Detect which cell encompasses the target text, then output its [x, y] center coordinate. 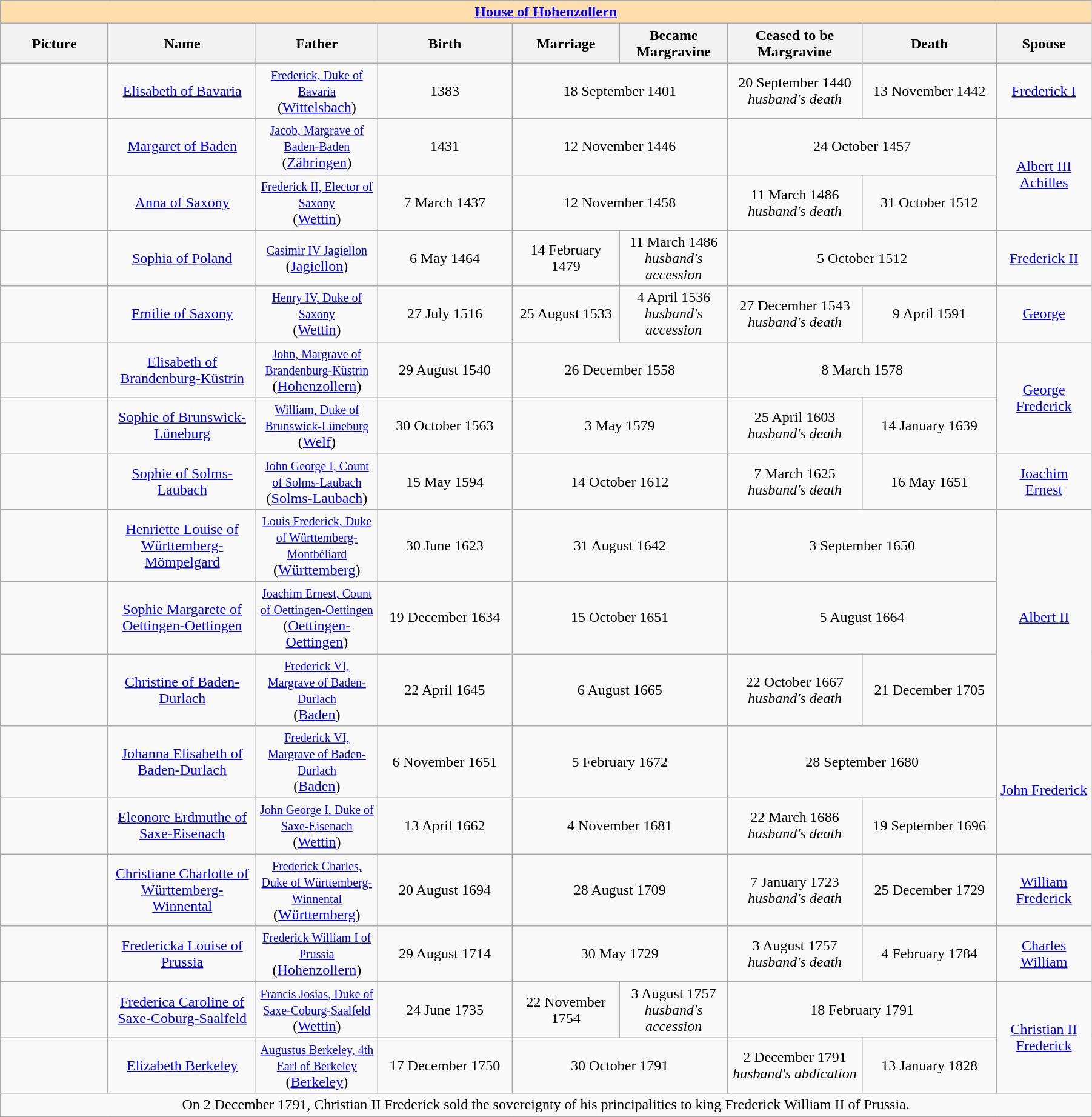
Henriette Louise of Württemberg-Mömpelgard [182, 545]
5 August 1664 [862, 617]
28 August 1709 [619, 890]
Frederick Charles, Duke of Württemberg-Winnental(Württemberg) [317, 890]
30 October 1791 [619, 1065]
2 December 1791husband's abdication [794, 1065]
William, Duke of Brunswick-Lüneburg(Welf) [317, 425]
22 October 1667husband's death [794, 690]
17 December 1750 [445, 1065]
19 September 1696 [930, 826]
18 September 1401 [619, 91]
Frederick II [1044, 258]
Charles William [1044, 954]
12 November 1458 [619, 202]
20 September 1440husband's death [794, 91]
22 April 1645 [445, 690]
5 February 1672 [619, 762]
28 September 1680 [862, 762]
31 October 1512 [930, 202]
25 December 1729 [930, 890]
Anna of Saxony [182, 202]
5 October 1512 [862, 258]
Jacob, Margrave of Baden-Baden(Zähringen) [317, 147]
Elizabeth Berkeley [182, 1065]
Christine of Baden-Durlach [182, 690]
6 November 1651 [445, 762]
16 May 1651 [930, 481]
Johanna Elisabeth of Baden-Durlach [182, 762]
Sophia of Poland [182, 258]
7 March 1437 [445, 202]
John, Margrave of Brandenburg-Küstrin(Hohenzollern) [317, 370]
15 May 1594 [445, 481]
Elisabeth of Bavaria [182, 91]
31 August 1642 [619, 545]
Christiane Charlotte of Württemberg-Winnental [182, 890]
3 August 1757husband's accession [674, 1010]
Frederick II, Elector of Saxony(Wettin) [317, 202]
7 January 1723husband's death [794, 890]
21 December 1705 [930, 690]
Joachim Ernest [1044, 481]
27 December 1543husband's death [794, 314]
Frederica Caroline of Saxe-Coburg-Saalfeld [182, 1010]
Christian II Frederick [1044, 1038]
22 November 1754 [566, 1010]
3 September 1650 [862, 545]
Francis Josias, Duke of Saxe-Coburg-Saalfeld(Wettin) [317, 1010]
John George I, Duke of Saxe-Eisenach(Wettin) [317, 826]
Casimir IV Jagiellon(Jagiellon) [317, 258]
6 August 1665 [619, 690]
13 November 1442 [930, 91]
Picture [55, 44]
John George I, Count of Solms-Laubach(Solms-Laubach) [317, 481]
14 October 1612 [619, 481]
William Frederick [1044, 890]
14 January 1639 [930, 425]
4 February 1784 [930, 954]
John Frederick [1044, 790]
11 March 1486husband's death [794, 202]
13 January 1828 [930, 1065]
Frederick, Duke of Bavaria(Wittelsbach) [317, 91]
George [1044, 314]
14 February 1479 [566, 258]
4 April 1536husband's accession [674, 314]
House of Hohenzollern [546, 12]
4 November 1681 [619, 826]
Death [930, 44]
25 April 1603husband's death [794, 425]
30 May 1729 [619, 954]
Sophie of Brunswick-Lüneburg [182, 425]
Father [317, 44]
30 October 1563 [445, 425]
Emilie of Saxony [182, 314]
26 December 1558 [619, 370]
Frederick I [1044, 91]
12 November 1446 [619, 147]
11 March 1486husband's accession [674, 258]
Henry IV, Duke of Saxony(Wettin) [317, 314]
George Frederick [1044, 398]
19 December 1634 [445, 617]
Joachim Ernest, Count of Oettingen-Oettingen(Oettingen-Oettingen) [317, 617]
27 July 1516 [445, 314]
Name [182, 44]
Albert III Achilles [1044, 175]
6 May 1464 [445, 258]
1431 [445, 147]
29 August 1540 [445, 370]
Fredericka Louise of Prussia [182, 954]
Louis Frederick, Duke of Württemberg-Montbéliard(Württemberg) [317, 545]
Became Margravine [674, 44]
Birth [445, 44]
Frederick William I of Prussia(Hohenzollern) [317, 954]
9 April 1591 [930, 314]
24 October 1457 [862, 147]
Sophie of Solms-Laubach [182, 481]
1383 [445, 91]
18 February 1791 [862, 1010]
24 June 1735 [445, 1010]
7 March 1625husband's death [794, 481]
Sophie Margarete of Oettingen-Oettingen [182, 617]
29 August 1714 [445, 954]
Spouse [1044, 44]
Ceased to be Margravine [794, 44]
8 March 1578 [862, 370]
Augustus Berkeley, 4th Earl of Berkeley(Berkeley) [317, 1065]
30 June 1623 [445, 545]
3 May 1579 [619, 425]
15 October 1651 [619, 617]
Marriage [566, 44]
20 August 1694 [445, 890]
Margaret of Baden [182, 147]
On 2 December 1791, Christian II Frederick sold the sovereignty of his principalities to king Frederick William II of Prussia. [546, 1105]
22 March 1686husband's death [794, 826]
Eleonore Erdmuthe of Saxe-Eisenach [182, 826]
13 April 1662 [445, 826]
Elisabeth of Brandenburg-Küstrin [182, 370]
3 August 1757husband's death [794, 954]
Albert II [1044, 617]
25 August 1533 [566, 314]
